Capture the cell that displays the provided text and extract its [X, Y] central coordinate. 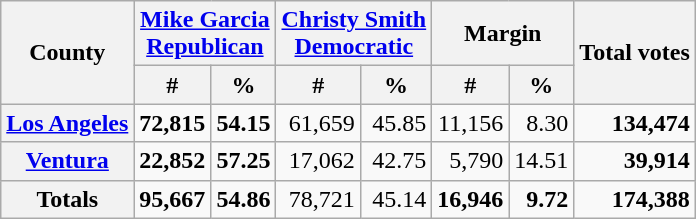
42.75 [396, 161]
11,156 [470, 123]
Total votes [635, 52]
17,062 [318, 161]
95,667 [172, 199]
61,659 [318, 123]
14.51 [542, 161]
Christy SmithDemocratic [354, 34]
57.25 [244, 161]
16,946 [470, 199]
County [68, 52]
45.85 [396, 123]
134,474 [635, 123]
5,790 [470, 161]
174,388 [635, 199]
8.30 [542, 123]
Los Angeles [68, 123]
Totals [68, 199]
Mike GarciaRepublican [205, 34]
22,852 [172, 161]
72,815 [172, 123]
Ventura [68, 161]
45.14 [396, 199]
9.72 [542, 199]
Margin [503, 34]
39,914 [635, 161]
54.86 [244, 199]
78,721 [318, 199]
54.15 [244, 123]
